Detect which cell encompasses the target text, then output its [x, y] center coordinate. 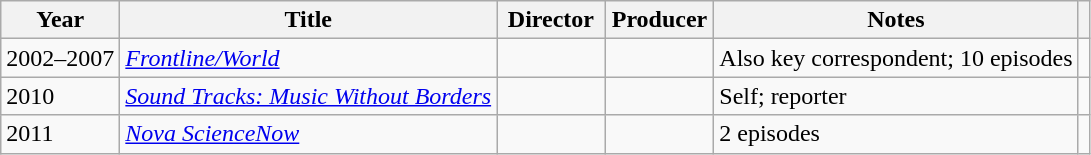
Also key correspondent; 10 episodes [896, 58]
2011 [60, 134]
2010 [60, 96]
Nova ScienceNow [308, 134]
2002–2007 [60, 58]
Sound Tracks: Music Without Borders [308, 96]
Frontline/World [308, 58]
Title [308, 20]
Director [552, 20]
Producer [660, 20]
Notes [896, 20]
Year [60, 20]
Self; reporter [896, 96]
2 episodes [896, 134]
